Locate the cell with the specified text and output its [x, y] center coordinate. 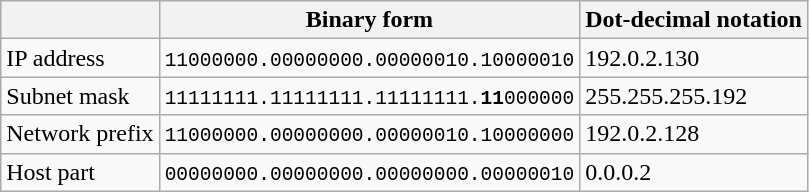
00000000.00000000.00000000.00000010 [370, 172]
11000000.00000000.00000010.10000000 [370, 134]
192.0.2.128 [694, 134]
192.0.2.130 [694, 58]
11111111.11111111.11111111.11000000 [370, 96]
Host part [80, 172]
255.255.255.192 [694, 96]
0.0.0.2 [694, 172]
Network prefix [80, 134]
Subnet mask [80, 96]
IP address [80, 58]
11000000.00000000.00000010.10000010 [370, 58]
Binary form [370, 20]
Dot-decimal notation [694, 20]
